Locate the cell with the specified text and output its [x, y] center coordinate. 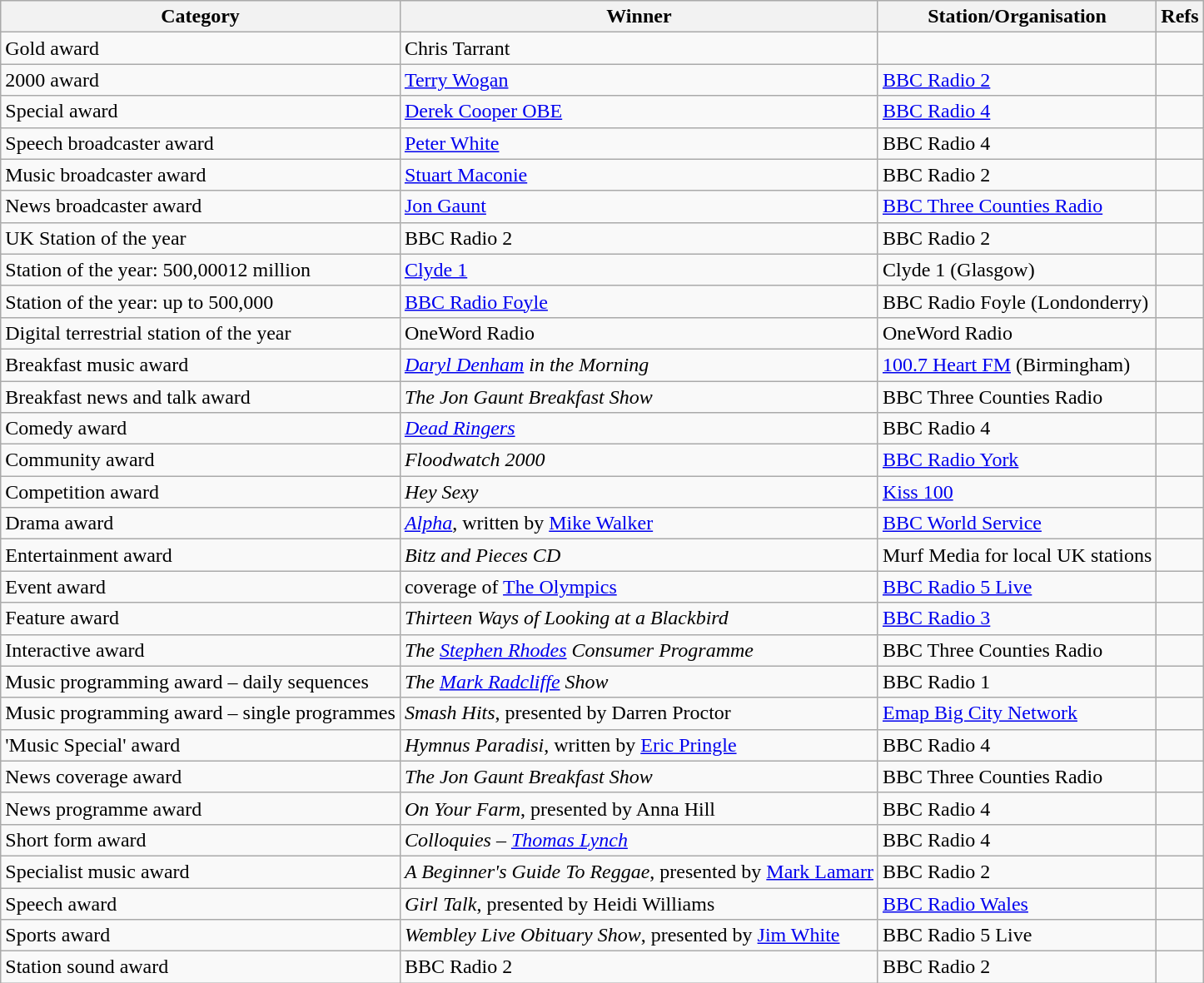
Station of the year: up to 500,000 [201, 301]
News broadcaster award [201, 206]
Murf Media for local UK stations [1017, 555]
Speech award [201, 903]
Special award [201, 112]
Sports award [201, 936]
Kiss 100 [1017, 492]
Interactive award [201, 650]
Refs [1180, 17]
100.7 Heart FM (Birmingham) [1017, 365]
Stuart Maconie [639, 175]
Specialist music award [201, 871]
Daryl Denham in the Morning [639, 365]
BBC Radio York [1017, 460]
Comedy award [201, 429]
On Your Farm, presented by Anna Hill [639, 808]
Drama award [201, 524]
Wembley Live Obituary Show, presented by Jim White [639, 936]
Floodwatch 2000 [639, 460]
Event award [201, 587]
Terry Wogan [639, 80]
BBC Radio Foyle (Londonderry) [1017, 301]
Competition award [201, 492]
Peter White [639, 143]
Jon Gaunt [639, 206]
Smash Hits, presented by Darren Proctor [639, 713]
Thirteen Ways of Looking at a Blackbird [639, 618]
Hymnus Paradisi, written by Eric Pringle [639, 745]
Girl Talk, presented by Heidi Williams [639, 903]
Chris Tarrant [639, 48]
The Mark Radcliffe Show [639, 682]
Community award [201, 460]
Clyde 1 (Glasgow) [1017, 270]
Winner [639, 17]
Entertainment award [201, 555]
Dead Ringers [639, 429]
Clyde 1 [639, 270]
Derek Cooper OBE [639, 112]
Digital terrestrial station of the year [201, 333]
BBC Radio Foyle [639, 301]
Breakfast news and talk award [201, 397]
Music programming award – single programmes [201, 713]
Feature award [201, 618]
Speech broadcaster award [201, 143]
Station/Organisation [1017, 17]
BBC Radio 1 [1017, 682]
News coverage award [201, 777]
Station sound award [201, 967]
A Beginner's Guide To Reggae, presented by Mark Lamarr [639, 871]
Bitz and Pieces CD [639, 555]
BBC Radio 3 [1017, 618]
Hey Sexy [639, 492]
Category [201, 17]
Emap Big City Network [1017, 713]
News programme award [201, 808]
coverage of The Olympics [639, 587]
BBC Radio Wales [1017, 903]
Music programming award – daily sequences [201, 682]
Colloquies – Thomas Lynch [639, 840]
Station of the year: 500,00012 million [201, 270]
Short form award [201, 840]
Music broadcaster award [201, 175]
2000 award [201, 80]
The Stephen Rhodes Consumer Programme [639, 650]
BBC World Service [1017, 524]
Alpha, written by Mike Walker [639, 524]
Breakfast music award [201, 365]
'Music Special' award [201, 745]
UK Station of the year [201, 238]
Gold award [201, 48]
